Identify which cell holds the provided text, then report its (X, Y) central coordinate. 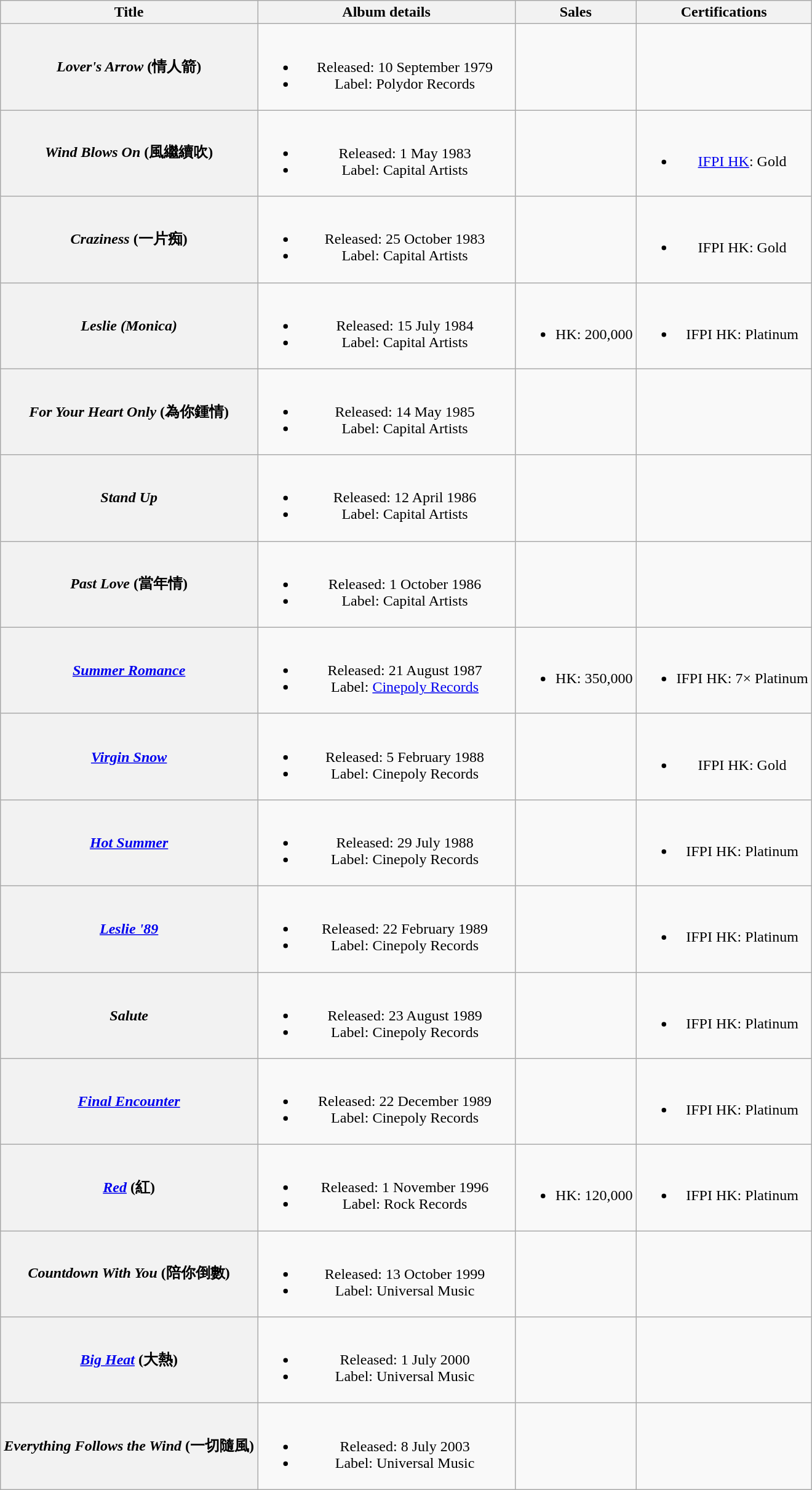
Title (129, 12)
Leslie (Monica) (129, 326)
Past Love (當年情) (129, 584)
Craziness (一片痴) (129, 239)
Released: 5 February 1988Label: Cinepoly Records (386, 756)
Wind Blows On (風繼續吹) (129, 153)
HK: 200,000 (576, 326)
Everything Follows the Wind (一切隨風) (129, 1446)
Released: 1 July 2000Label: Universal Music (386, 1360)
Released: 22 February 1989Label: Cinepoly Records (386, 929)
Hot Summer (129, 843)
Released: 10 September 1979Label: Polydor Records (386, 67)
Released: 13 October 1999Label: Universal Music (386, 1274)
Released: 29 July 1988Label: Cinepoly Records (386, 843)
Big Heat (大熱) (129, 1360)
Released: 23 August 1989Label: Cinepoly Records (386, 1015)
Released: 14 May 1985Label: Capital Artists (386, 412)
Certifications (723, 12)
Released: 15 July 1984Label: Capital Artists (386, 326)
Summer Romance (129, 670)
Released: 1 November 1996Label: Rock Records (386, 1188)
For Your Heart Only (為你鍾情) (129, 412)
Sales (576, 12)
Released: 21 August 1987Label: Cinepoly Records (386, 670)
HK: 350,000 (576, 670)
Red (紅) (129, 1188)
Released: 1 October 1986Label: Capital Artists (386, 584)
Virgin Snow (129, 756)
Released: 8 July 2003Label: Universal Music (386, 1446)
Salute (129, 1015)
Leslie '89 (129, 929)
Released: 12 April 1986Label: Capital Artists (386, 498)
Lover's Arrow (情人箭) (129, 67)
Released: 25 October 1983Label: Capital Artists (386, 239)
Countdown With You (陪你倒數) (129, 1274)
Released: 1 May 1983Label: Capital Artists (386, 153)
Released: 22 December 1989Label: Cinepoly Records (386, 1102)
IFPI HK: 7× Platinum (723, 670)
Final Encounter (129, 1102)
HK: 120,000 (576, 1188)
Stand Up (129, 498)
Album details (386, 12)
